Provide the [x, y] coordinate of the cell's center where the given text is located.  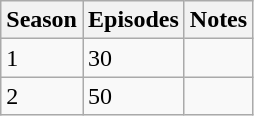
Notes [218, 20]
1 [42, 58]
2 [42, 96]
Episodes [133, 20]
30 [133, 58]
Season [42, 20]
50 [133, 96]
